Find where the given text appears and provide that cell's center as [X, Y] coordinate. 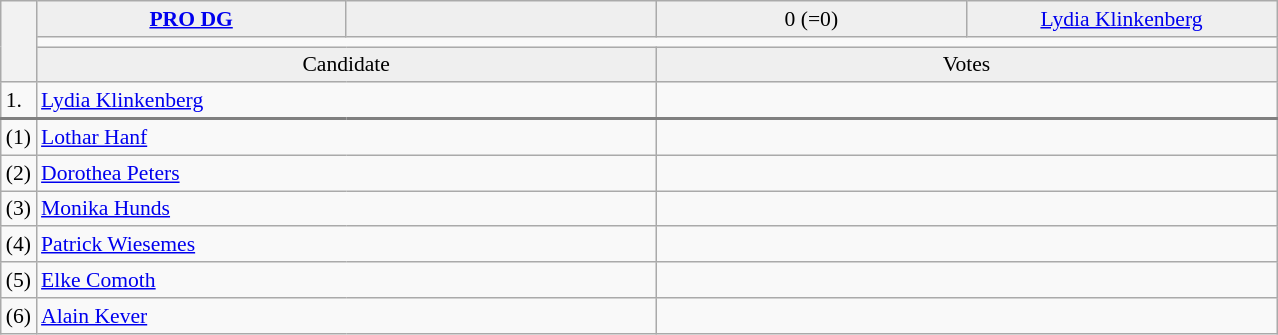
(3) [18, 209]
Votes [966, 65]
0 (=0) [811, 19]
Lothar Hanf [346, 137]
1. [18, 101]
Alain Kever [346, 316]
(6) [18, 316]
Dorothea Peters [346, 173]
(1) [18, 137]
Elke Comoth [346, 280]
PRO DG [191, 19]
Monika Hunds [346, 209]
Patrick Wiesemes [346, 245]
(2) [18, 173]
(4) [18, 245]
(5) [18, 280]
Candidate [346, 65]
